Return the (X, Y) coordinate for the center point of the cell that contains the specified text.  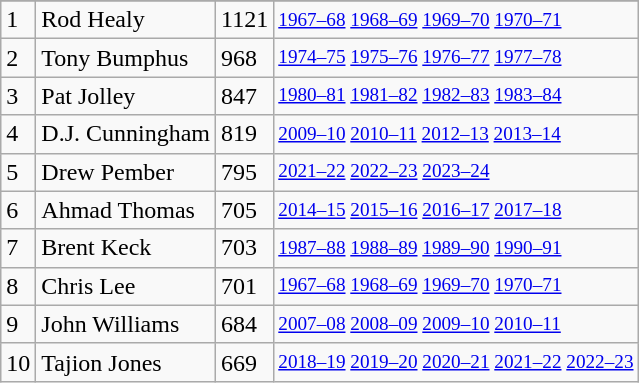
703 (245, 248)
847 (245, 96)
1121 (245, 20)
2021–22 2022–23 2023–24 (456, 172)
8 (18, 286)
5 (18, 172)
795 (245, 172)
Tajion Jones (126, 362)
1 (18, 20)
701 (245, 286)
669 (245, 362)
1974–75 1975–76 1976–77 1977–78 (456, 58)
705 (245, 210)
1987–88 1988–89 1989–90 1990–91 (456, 248)
10 (18, 362)
Chris Lee (126, 286)
684 (245, 324)
D.J. Cunningham (126, 134)
John Williams (126, 324)
Brent Keck (126, 248)
4 (18, 134)
Pat Jolley (126, 96)
819 (245, 134)
9 (18, 324)
2 (18, 58)
Rod Healy (126, 20)
Drew Pember (126, 172)
2009–10 2010–11 2012–13 2013–14 (456, 134)
6 (18, 210)
2007–08 2008–09 2009–10 2010–11 (456, 324)
7 (18, 248)
1980–81 1981–82 1982–83 1983–84 (456, 96)
968 (245, 58)
Tony Bumphus (126, 58)
3 (18, 96)
2018–19 2019–20 2020–21 2021–22 2022–23 (456, 362)
Ahmad Thomas (126, 210)
2014–15 2015–16 2016–17 2017–18 (456, 210)
